Provide the [x, y] coordinate of the cell's center where the given text is located.  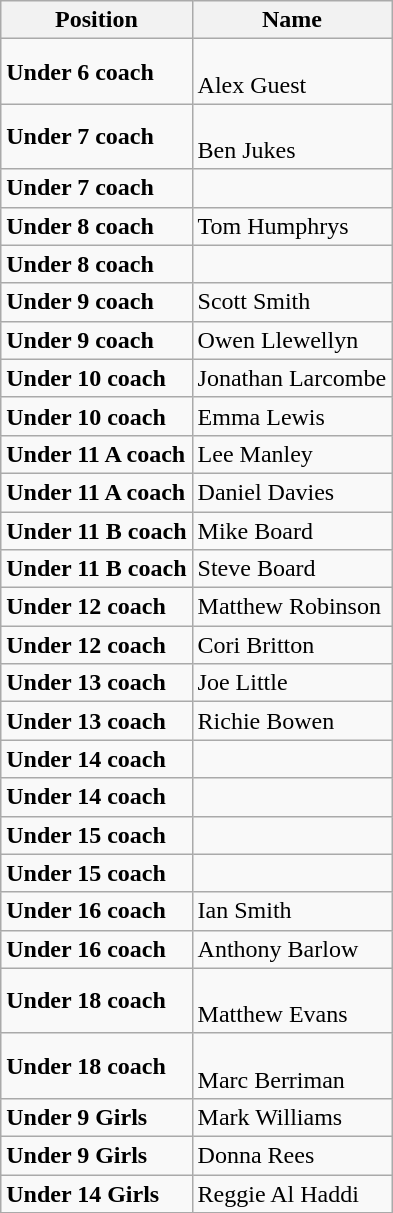
Mike Board [292, 531]
Reggie Al Haddi [292, 1193]
Anthony Barlow [292, 949]
Joe Little [292, 683]
Under 6 coach [96, 72]
Matthew Robinson [292, 607]
Marc Berriman [292, 1066]
Position [96, 20]
Emma Lewis [292, 416]
Matthew Evans [292, 1000]
Scott Smith [292, 302]
Name [292, 20]
Owen Llewellyn [292, 340]
Tom Humphrys [292, 226]
Steve Board [292, 569]
Under 14 Girls [96, 1193]
Richie Bowen [292, 721]
Cori Britton [292, 645]
Mark Williams [292, 1117]
Jonathan Larcombe [292, 378]
Daniel Davies [292, 492]
Ben Jukes [292, 136]
Alex Guest [292, 72]
Ian Smith [292, 911]
Lee Manley [292, 454]
Donna Rees [292, 1155]
